Return the (x, y) coordinate for the center point of the cell that contains the specified text.  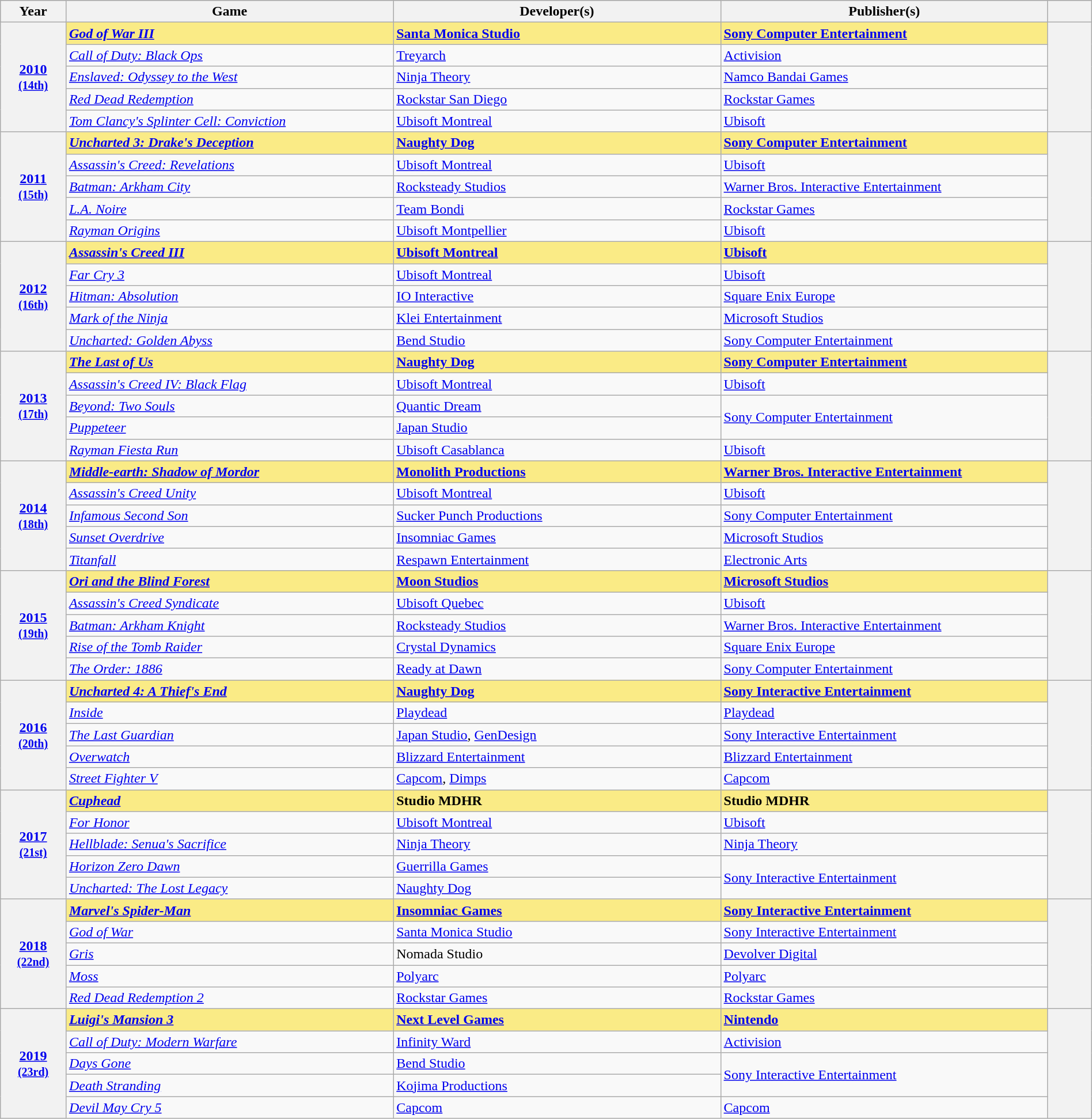
Uncharted 3: Drake's Deception (229, 143)
Beyond: Two Souls (229, 406)
Red Dead Redemption 2 (229, 998)
The Order: 1886 (229, 669)
God of War (229, 932)
Capcom, Dimps (557, 779)
The Last Guardian (229, 735)
Year (33, 12)
Death Stranding (229, 1086)
Uncharted: The Lost Legacy (229, 888)
Next Level Games (557, 1020)
2010 (14th) (33, 77)
Marvel's Spider-Man (229, 910)
2014 (18th) (33, 515)
Guerrilla Games (557, 866)
Batman: Arkham City (229, 187)
Assassin's Creed Unity (229, 494)
Nomada Studio (557, 954)
2018 (22nd) (33, 954)
Game (229, 12)
Ready at Dawn (557, 669)
Batman: Arkham Knight (229, 625)
2016 (20th) (33, 735)
Rise of the Tomb Raider (229, 647)
Sucker Punch Productions (557, 515)
Rockstar San Diego (557, 99)
Far Cry 3 (229, 275)
Overwatch (229, 757)
God of War III (229, 33)
Moss (229, 976)
Infinity Ward (557, 1042)
Assassin's Creed Syndicate (229, 603)
2011 (15th) (33, 187)
2017 (21st) (33, 844)
Days Gone (229, 1064)
Uncharted 4: A Thief's End (229, 691)
Monolith Productions (557, 472)
Developer(s) (557, 12)
IO Interactive (557, 297)
Horizon Zero Dawn (229, 866)
Hitman: Absolution (229, 297)
Namco Bandai Games (884, 77)
Respawn Entertainment (557, 559)
Ubisoft Casablanca (557, 450)
Publisher(s) (884, 12)
Japan Studio, GenDesign (557, 735)
Nintendo (884, 1020)
Puppeteer (229, 428)
Japan Studio (557, 428)
Electronic Arts (884, 559)
Cuphead (229, 801)
Quantic Dream (557, 406)
Assassin's Creed IV: Black Flag (229, 384)
The Last of Us (229, 362)
Devolver Digital (884, 954)
Moon Studios (557, 581)
Red Dead Redemption (229, 99)
Devil May Cry 5 (229, 1107)
Rayman Origins (229, 230)
Call of Duty: Modern Warfare (229, 1042)
Assassin's Creed: Revelations (229, 165)
Assassin's Creed III (229, 252)
Treyarch (557, 55)
2012 (16th) (33, 296)
Ubisoft Quebec (557, 603)
Luigi's Mansion 3 (229, 1020)
Team Bondi (557, 208)
2019 (23rd) (33, 1064)
Tom Clancy's Splinter Cell: Conviction (229, 121)
Ori and the Blind Forest (229, 581)
Infamous Second Son (229, 515)
Hellblade: Senua's Sacrifice (229, 844)
Enslaved: Odyssey to the West (229, 77)
Uncharted: Golden Abyss (229, 340)
Call of Duty: Black Ops (229, 55)
Klei Entertainment (557, 318)
Gris (229, 954)
2013 (17th) (33, 406)
Crystal Dynamics (557, 647)
Mark of the Ninja (229, 318)
L.A. Noire (229, 208)
Titanfall (229, 559)
Kojima Productions (557, 1086)
2015 (19th) (33, 625)
Rayman Fiesta Run (229, 450)
Middle-earth: Shadow of Mordor (229, 472)
Ubisoft Montpellier (557, 230)
Street Fighter V (229, 779)
Inside (229, 713)
Sunset Overdrive (229, 537)
For Honor (229, 822)
